Extract the (X, Y) coordinate from the center of the cell holding the provided text.  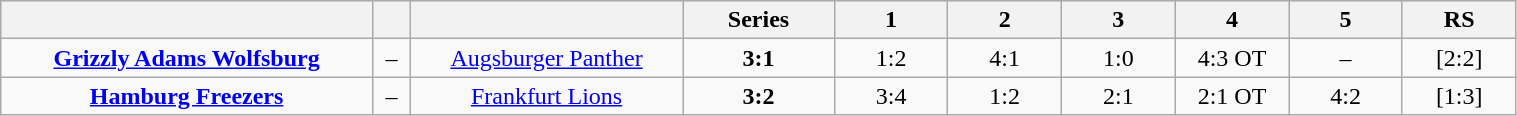
Frankfurt Lions (546, 96)
3:4 (891, 96)
Hamburg Freezers (187, 96)
3:1 (759, 58)
1:0 (1119, 58)
2:1 (1119, 96)
4:2 (1346, 96)
4:1 (1005, 58)
4:3 OT (1232, 58)
5 (1346, 20)
4 (1232, 20)
[2:2] (1459, 58)
[1:3] (1459, 96)
Series (759, 20)
Grizzly Adams Wolfsburg (187, 58)
Augsburger Panther (546, 58)
3:2 (759, 96)
2:1 OT (1232, 96)
RS (1459, 20)
3 (1119, 20)
1 (891, 20)
2 (1005, 20)
